Return (x, y) of the center of cell containing provided text 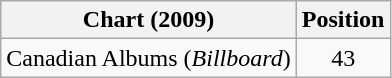
Chart (2009) (149, 20)
Canadian Albums (Billboard) (149, 58)
Position (343, 20)
43 (343, 58)
